Locate the cell with the specified text and output its [X, Y] center coordinate. 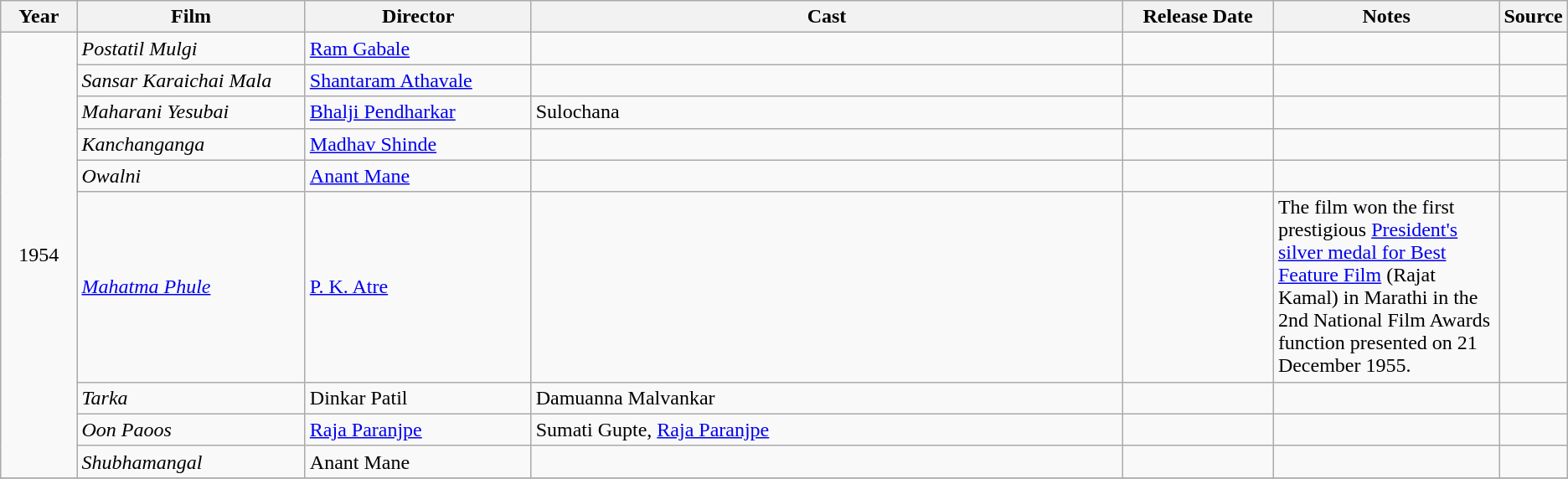
Year [39, 17]
Mahatma Phule [191, 286]
1954 [39, 255]
Damuanna Malvankar [827, 398]
Source [1533, 17]
Shubhamangal [191, 461]
Film [191, 17]
Maharani Yesubai [191, 112]
Sumati Gupte, Raja Paranjpe [827, 430]
Kanchanganga [191, 144]
Sulochana [827, 112]
Shantaram Athavale [418, 80]
Release Date [1198, 17]
Dinkar Patil [418, 398]
Owalni [191, 176]
Cast [827, 17]
Bhalji Pendharkar [418, 112]
Madhav Shinde [418, 144]
Postatil Mulgi [191, 49]
P. K. Atre [418, 286]
Director [418, 17]
Oon Paoos [191, 430]
Tarka [191, 398]
Raja Paranjpe [418, 430]
Sansar Karaichai Mala [191, 80]
Ram Gabale [418, 49]
Notes [1386, 17]
